Locate the cell with the specified text and output its [x, y] center coordinate. 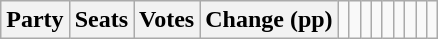
Votes [167, 20]
Party [35, 20]
Change (pp) [269, 20]
Seats [101, 20]
